Pinpoint the cell where the given text exists, returning its (x, y) midpoint coordinate. 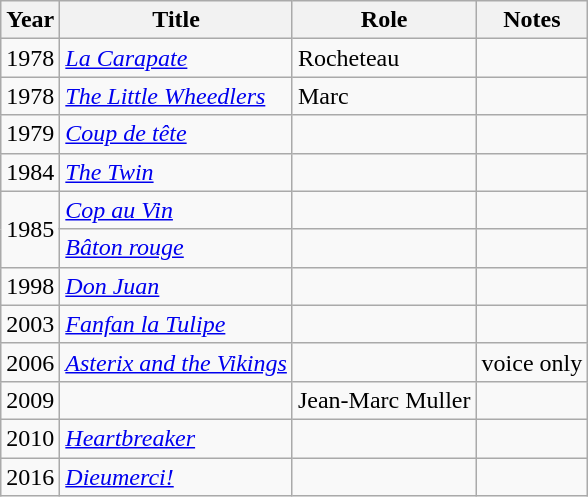
2009 (30, 400)
Dieumerci! (176, 477)
Fanfan la Tulipe (176, 324)
Role (384, 20)
The Little Wheedlers (176, 96)
Jean-Marc Muller (384, 400)
2003 (30, 324)
Rocheteau (384, 58)
Cop au Vin (176, 210)
1984 (30, 172)
Don Juan (176, 286)
Marc (384, 96)
Title (176, 20)
Notes (532, 20)
Heartbreaker (176, 438)
2010 (30, 438)
The Twin (176, 172)
Coup de tête (176, 134)
La Carapate (176, 58)
1979 (30, 134)
Year (30, 20)
voice only (532, 362)
Bâton rouge (176, 248)
1998 (30, 286)
Asterix and the Vikings (176, 362)
2006 (30, 362)
2016 (30, 477)
1985 (30, 229)
